Return the [x, y] coordinate for the center point of the cell that contains the specified text.  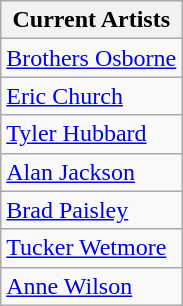
Tyler Hubbard [92, 134]
Tucker Wetmore [92, 248]
Eric Church [92, 96]
Brad Paisley [92, 210]
Anne Wilson [92, 286]
Brothers Osborne [92, 58]
Alan Jackson [92, 172]
Current Artists [92, 20]
